From the cell containing the given text, extract its center point as (x, y) coordinate. 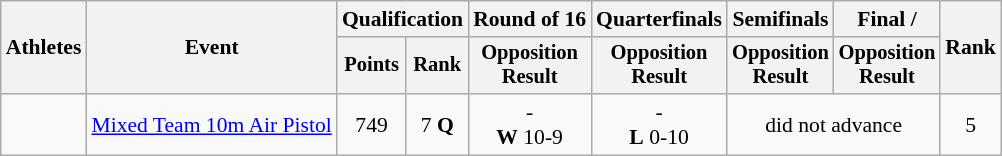
Final / (888, 19)
Points (372, 66)
7 Q (437, 124)
- W 10-9 (530, 124)
Qualification (402, 19)
Athletes (44, 48)
did not advance (834, 124)
Event (211, 48)
Round of 16 (530, 19)
Quarterfinals (659, 19)
5 (970, 124)
Semifinals (780, 19)
- L 0-10 (659, 124)
Mixed Team 10m Air Pistol (211, 124)
749 (372, 124)
